Return the (X, Y) coordinate for the center point of the cell that contains the specified text.  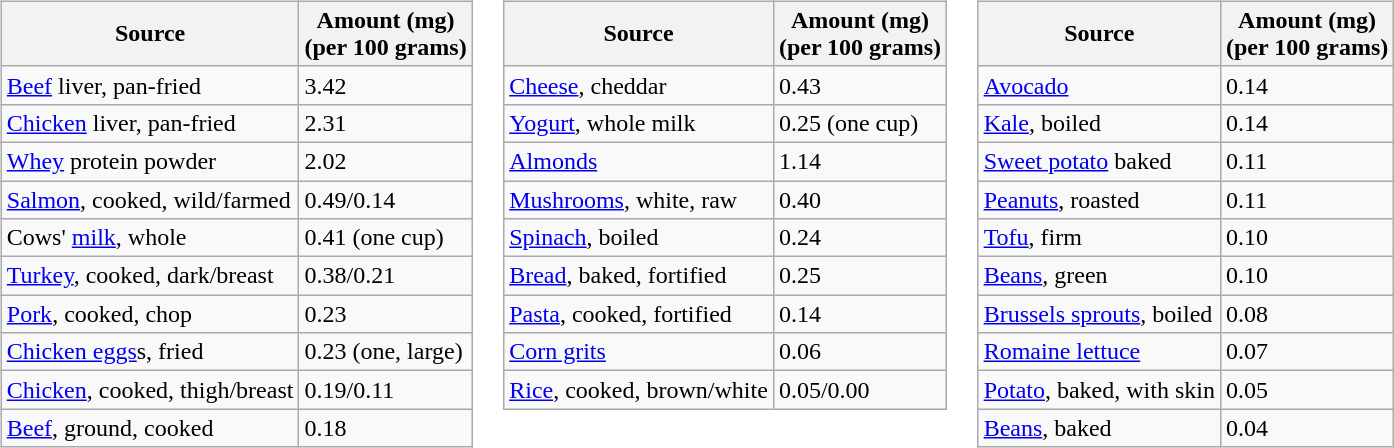
0.49/0.14 (386, 199)
0.06 (860, 352)
0.18 (386, 428)
0.23 (386, 314)
0.40 (860, 199)
Cheese, cheddar (639, 85)
Sweet potato baked (1099, 161)
0.25 (860, 276)
0.04 (1306, 428)
Salmon, cooked, wild/farmed (150, 199)
Chicken eggss, fried (150, 352)
Beef liver, pan-fried (150, 85)
Corn grits (639, 352)
0.08 (1306, 314)
2.31 (386, 123)
Romaine lettuce (1099, 352)
0.38/0.21 (386, 276)
Chicken, cooked, thigh/breast (150, 390)
Beans, green (1099, 276)
Rice, cooked, brown/white (639, 390)
Spinach, boiled (639, 238)
0.23 (one, large) (386, 352)
Almonds (639, 161)
0.05/0.00 (860, 390)
Bread, baked, fortified (639, 276)
Kale, boiled (1099, 123)
Pasta, cooked, fortified (639, 314)
Mushrooms, white, raw (639, 199)
Beans, baked (1099, 428)
Brussels sprouts, boiled (1099, 314)
Potato, baked, with skin (1099, 390)
0.19/0.11 (386, 390)
Turkey, cooked, dark/breast (150, 276)
1.14 (860, 161)
0.41 (one cup) (386, 238)
3.42 (386, 85)
0.24 (860, 238)
Whey protein powder (150, 161)
0.43 (860, 85)
Yogurt, whole milk (639, 123)
Chicken liver, pan-fried (150, 123)
Tofu, firm (1099, 238)
Avocado (1099, 85)
Pork, cooked, chop (150, 314)
Cows' milk, whole (150, 238)
0.07 (1306, 352)
Peanuts, roasted (1099, 199)
2.02 (386, 161)
0.25 (one cup) (860, 123)
Beef, ground, cooked (150, 428)
0.05 (1306, 390)
